Return the (X, Y) coordinate for the center point of the cell that contains the specified text.  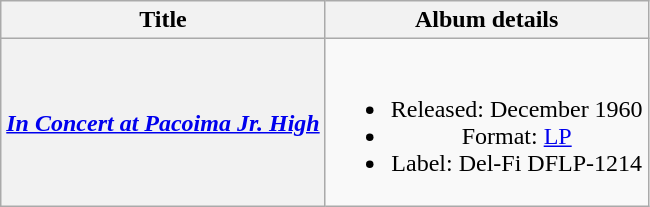
Released: December 1960Format: LPLabel: Del-Fi DFLP-1214 (486, 122)
Title (163, 20)
Album details (486, 20)
In Concert at Pacoima Jr. High (163, 122)
